Return the (X, Y) coordinate for the center point of the cell that contains the specified text.  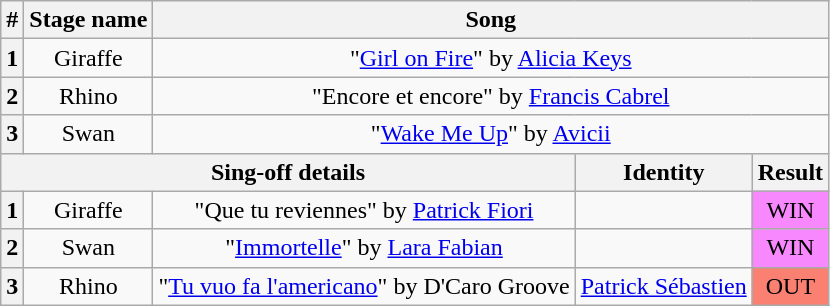
"Encore et encore" by Francis Cabrel (491, 96)
Song (491, 20)
"Wake Me Up" by Avicii (491, 134)
Sing-off details (288, 172)
"Tu vuo fa l'americano" by D'Caro Groove (364, 286)
Stage name (88, 20)
# (12, 20)
"Girl on Fire" by Alicia Keys (491, 58)
OUT (790, 286)
Result (790, 172)
Patrick Sébastien (664, 286)
Identity (664, 172)
"Immortelle" by Lara Fabian (364, 248)
"Que tu reviennes" by Patrick Fiori (364, 210)
